For the text-containing cell, return its midpoint in [x, y] coordinate format. 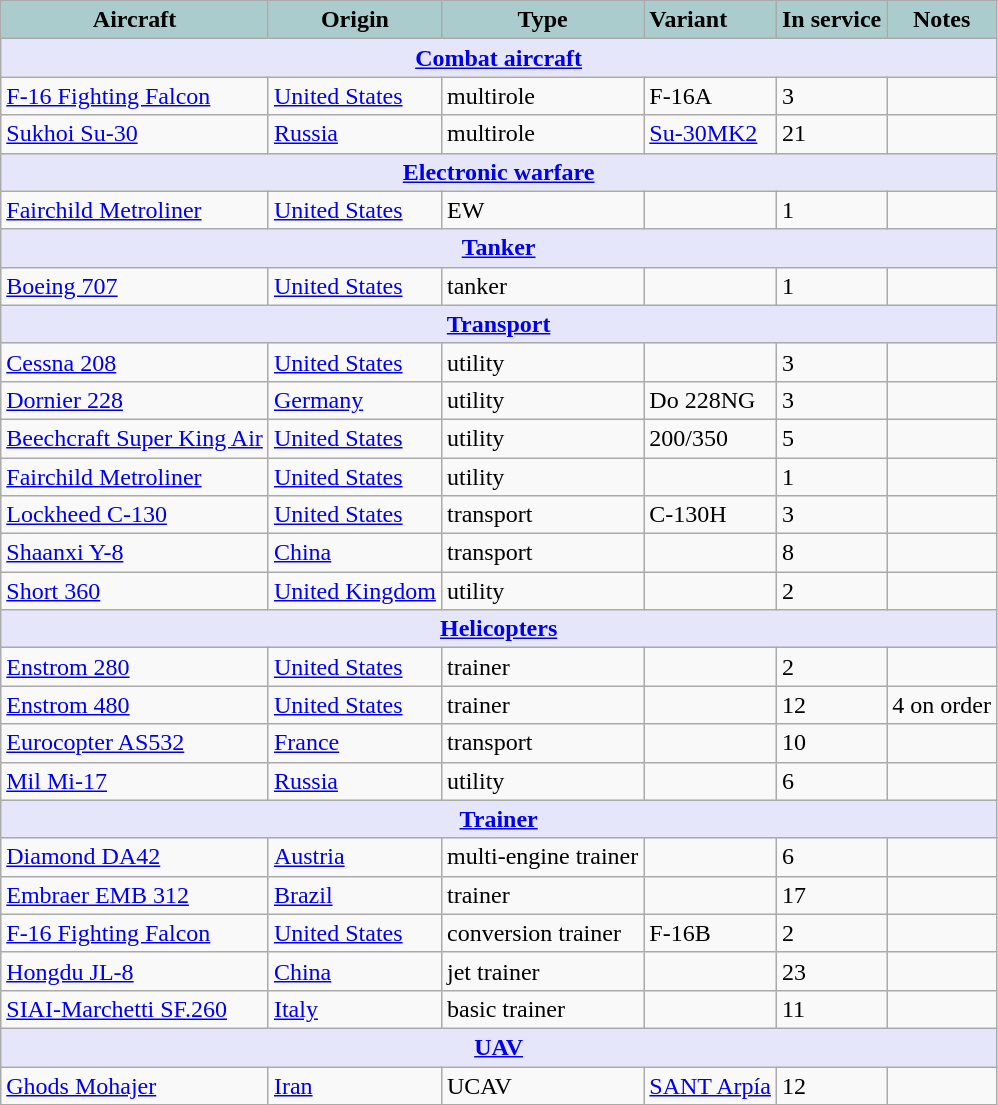
Embraer EMB 312 [135, 895]
Boeing 707 [135, 286]
Enstrom 280 [135, 667]
Brazil [354, 895]
Diamond DA42 [135, 857]
Combat aircraft [499, 58]
Ghods Mohajer [135, 1085]
Beechcraft Super King Air [135, 438]
United Kingdom [354, 591]
11 [831, 1009]
multi-engine trainer [542, 857]
Sukhoi Su-30 [135, 134]
Lockheed C-130 [135, 515]
tanker [542, 286]
Su-30MK2 [710, 134]
Notes [942, 20]
Electronic warfare [499, 172]
200/350 [710, 438]
Short 360 [135, 591]
Shaanxi Y-8 [135, 553]
Hongdu JL-8 [135, 971]
Transport [499, 324]
Tanker [499, 248]
21 [831, 134]
UCAV [542, 1085]
Helicopters [499, 629]
23 [831, 971]
8 [831, 553]
17 [831, 895]
In service [831, 20]
France [354, 743]
Do 228NG [710, 400]
SIAI-Marchetti SF.260 [135, 1009]
Cessna 208 [135, 362]
UAV [499, 1047]
Italy [354, 1009]
EW [542, 210]
10 [831, 743]
Trainer [499, 819]
Eurocopter AS532 [135, 743]
basic trainer [542, 1009]
C-130H [710, 515]
jet trainer [542, 971]
Mil Mi-17 [135, 781]
F-16A [710, 96]
Origin [354, 20]
SANT Arpía [710, 1085]
Variant [710, 20]
Dornier 228 [135, 400]
4 on order [942, 705]
F-16B [710, 933]
Austria [354, 857]
conversion trainer [542, 933]
Aircraft [135, 20]
Iran [354, 1085]
5 [831, 438]
Enstrom 480 [135, 705]
Type [542, 20]
Germany [354, 400]
